For the text-containing cell, return its midpoint in (X, Y) coordinate format. 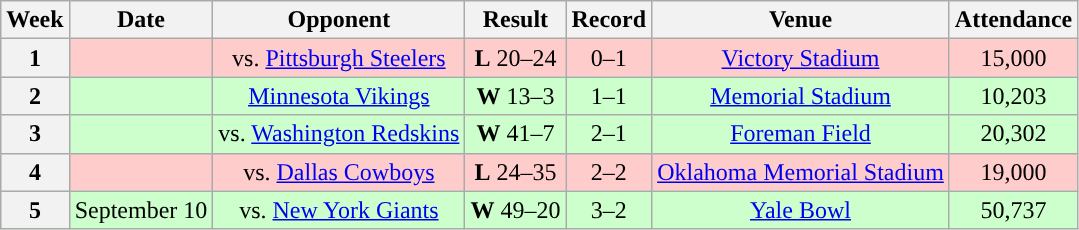
Memorial Stadium (801, 96)
Record (609, 20)
Victory Stadium (801, 58)
L 20–24 (516, 58)
10,203 (1013, 96)
Attendance (1013, 20)
4 (35, 172)
vs. Dallas Cowboys (339, 172)
3–2 (609, 210)
2 (35, 96)
15,000 (1013, 58)
Venue (801, 20)
Week (35, 20)
19,000 (1013, 172)
vs. New York Giants (339, 210)
W 49–20 (516, 210)
1 (35, 58)
Foreman Field (801, 134)
W 13–3 (516, 96)
W 41–7 (516, 134)
vs. Pittsburgh Steelers (339, 58)
Minnesota Vikings (339, 96)
2–2 (609, 172)
2–1 (609, 134)
September 10 (141, 210)
20,302 (1013, 134)
0–1 (609, 58)
Result (516, 20)
Opponent (339, 20)
Yale Bowl (801, 210)
5 (35, 210)
Oklahoma Memorial Stadium (801, 172)
L 24–35 (516, 172)
50,737 (1013, 210)
Date (141, 20)
vs. Washington Redskins (339, 134)
3 (35, 134)
1–1 (609, 96)
